For the text-containing cell, return its midpoint in [x, y] coordinate format. 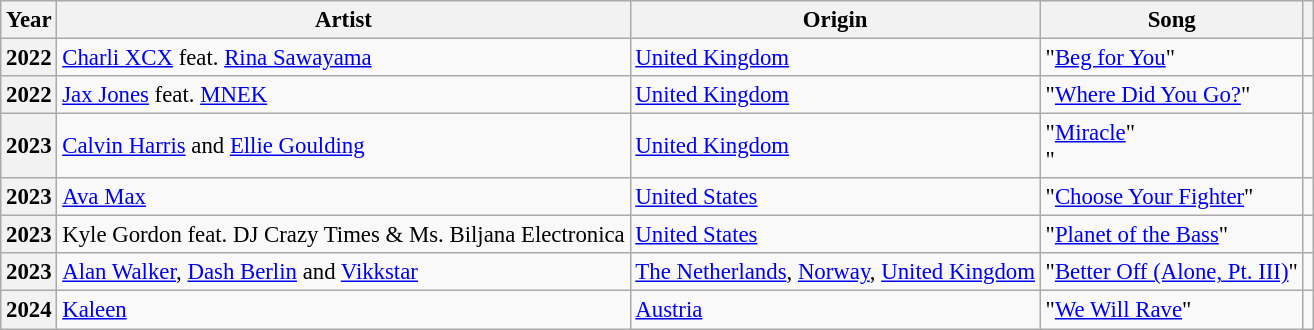
2024 [29, 310]
Origin [835, 20]
Austria [835, 310]
"We Will Rave" [1172, 310]
Jax Jones feat. MNEK [344, 95]
"Better Off (Alone, Pt. III)" [1172, 273]
Charli XCX feat. Rina Sawayama [344, 58]
"Beg for You" [1172, 58]
Kyle Gordon feat. DJ Crazy Times & Ms. Biljana Electronica [344, 235]
Year [29, 20]
Alan Walker, Dash Berlin and Vikkstar [344, 273]
Artist [344, 20]
Calvin Harris and Ellie Goulding [344, 146]
"Miracle"" [1172, 146]
"Choose Your Fighter" [1172, 197]
"Planet of the Bass" [1172, 235]
"Where Did You Go?" [1172, 95]
Kaleen [344, 310]
Song [1172, 20]
Ava Max [344, 197]
The Netherlands, Norway, United Kingdom [835, 273]
